Find where the given text appears and provide that cell's center as (x, y) coordinate. 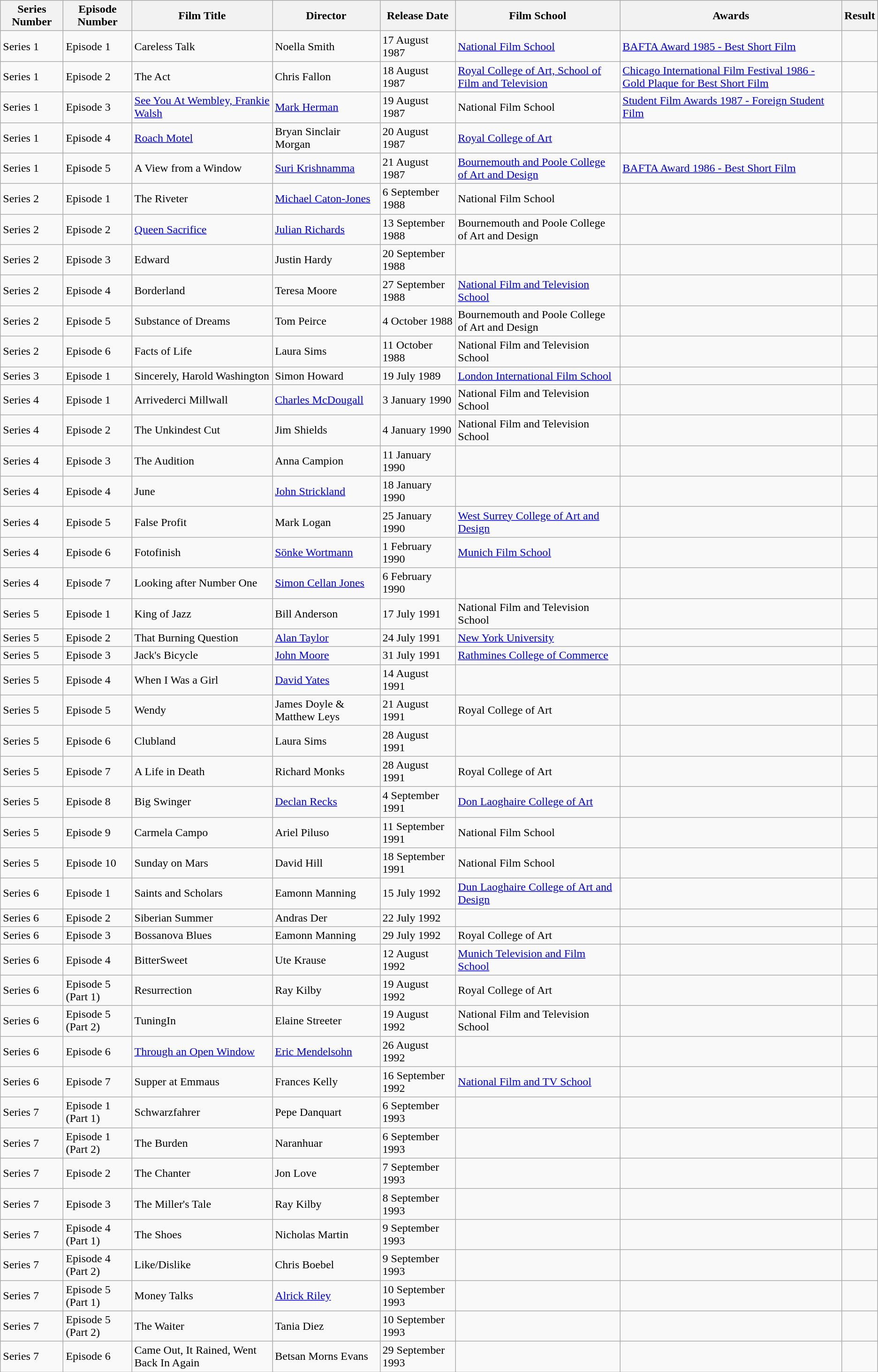
27 September 1988 (417, 290)
21 August 1987 (417, 168)
Alrick Riley (326, 1295)
20 August 1987 (417, 138)
Munich Television and Film School (537, 960)
False Profit (202, 522)
Andras Der (326, 918)
13 September 1988 (417, 229)
The Riveter (202, 199)
Anna Campion (326, 461)
See You At Wembley, Frankie Walsh (202, 107)
Carmela Campo (202, 832)
Big Swinger (202, 801)
Queen Sacrifice (202, 229)
BAFTA Award 1985 - Best Short Film (731, 46)
8 September 1993 (417, 1204)
3 January 1990 (417, 400)
16 September 1992 (417, 1082)
11 October 1988 (417, 351)
Episode 10 (98, 863)
Series Number (32, 16)
14 August 1991 (417, 679)
26 August 1992 (417, 1051)
Charles McDougall (326, 400)
Ute Krause (326, 960)
29 September 1993 (417, 1357)
Chris Boebel (326, 1265)
4 September 1991 (417, 801)
Elaine Streeter (326, 1021)
4 October 1988 (417, 321)
David Yates (326, 679)
Saints and Scholars (202, 893)
Fotofinish (202, 553)
Chris Fallon (326, 77)
1 February 1990 (417, 553)
Mark Herman (326, 107)
15 July 1992 (417, 893)
Bossanova Blues (202, 936)
Justin Hardy (326, 260)
James Doyle & Matthew Leys (326, 710)
The Audition (202, 461)
6 September 1988 (417, 199)
Teresa Moore (326, 290)
22 July 1992 (417, 918)
18 January 1990 (417, 492)
West Surrey College of Art and Design (537, 522)
Film School (537, 16)
Mark Logan (326, 522)
21 August 1991 (417, 710)
Suri Krishnamma (326, 168)
Simon Cellan Jones (326, 583)
17 August 1987 (417, 46)
Richard Monks (326, 771)
4 January 1990 (417, 431)
31 July 1991 (417, 656)
Series 3 (32, 376)
Awards (731, 16)
Jim Shields (326, 431)
Rathmines College of Commerce (537, 656)
David Hill (326, 863)
That Burning Question (202, 638)
Looking after Number One (202, 583)
Tom Peirce (326, 321)
Episode 4 (Part 1) (98, 1234)
Ariel Piluso (326, 832)
Episode 1 (Part 1) (98, 1112)
Eric Mendelsohn (326, 1051)
The Unkindest Cut (202, 431)
Arrivederci Millwall (202, 400)
Siberian Summer (202, 918)
Michael Caton-Jones (326, 199)
Alan Taylor (326, 638)
Wendy (202, 710)
Sincerely, Harold Washington (202, 376)
25 January 1990 (417, 522)
Substance of Dreams (202, 321)
7 September 1993 (417, 1173)
A Life in Death (202, 771)
Royal College of Art, School of Film and Television (537, 77)
King of Jazz (202, 614)
Nicholas Martin (326, 1234)
Bill Anderson (326, 614)
Facts of Life (202, 351)
Student Film Awards 1987 - Foreign Student Film (731, 107)
19 August 1987 (417, 107)
Jack's Bicycle (202, 656)
Simon Howard (326, 376)
20 September 1988 (417, 260)
When I Was a Girl (202, 679)
Jon Love (326, 1173)
The Miller's Tale (202, 1204)
19 July 1989 (417, 376)
Episode 4 (Part 2) (98, 1265)
June (202, 492)
Chicago International Film Festival 1986 - Gold Plaque for Best Short Film (731, 77)
Tania Diez (326, 1326)
New York University (537, 638)
Careless Talk (202, 46)
BAFTA Award 1986 - Best Short Film (731, 168)
John Strickland (326, 492)
TuningIn (202, 1021)
Sönke Wortmann (326, 553)
Came Out, It Rained, Went Back In Again (202, 1357)
18 August 1987 (417, 77)
Episode 8 (98, 801)
Supper at Emmaus (202, 1082)
Declan Recks (326, 801)
Borderland (202, 290)
The Shoes (202, 1234)
Episode 9 (98, 832)
The Chanter (202, 1173)
Schwarzfahrer (202, 1112)
Through an Open Window (202, 1051)
Sunday on Mars (202, 863)
BitterSweet (202, 960)
Money Talks (202, 1295)
Edward (202, 260)
Episode Number (98, 16)
18 September 1991 (417, 863)
11 January 1990 (417, 461)
The Waiter (202, 1326)
Bryan Sinclair Morgan (326, 138)
Director (326, 16)
29 July 1992 (417, 936)
24 July 1991 (417, 638)
Munich Film School (537, 553)
Betsan Morns Evans (326, 1357)
Like/Dislike (202, 1265)
Noella Smith (326, 46)
Episode 1 (Part 2) (98, 1143)
Film Title (202, 16)
Resurrection (202, 990)
Release Date (417, 16)
Naranhuar (326, 1143)
Julian Richards (326, 229)
11 September 1991 (417, 832)
John Moore (326, 656)
National Film and TV School (537, 1082)
17 July 1991 (417, 614)
Don Laoghaire College of Art (537, 801)
A View from a Window (202, 168)
The Act (202, 77)
Result (860, 16)
12 August 1992 (417, 960)
6 February 1990 (417, 583)
London International Film School (537, 376)
Roach Motel (202, 138)
Dun Laoghaire College of Art and Design (537, 893)
Pepe Danquart (326, 1112)
The Burden (202, 1143)
Clubland (202, 740)
Frances Kelly (326, 1082)
